Scan for the cell matching the given text and deliver its [X, Y] coordinate at center. 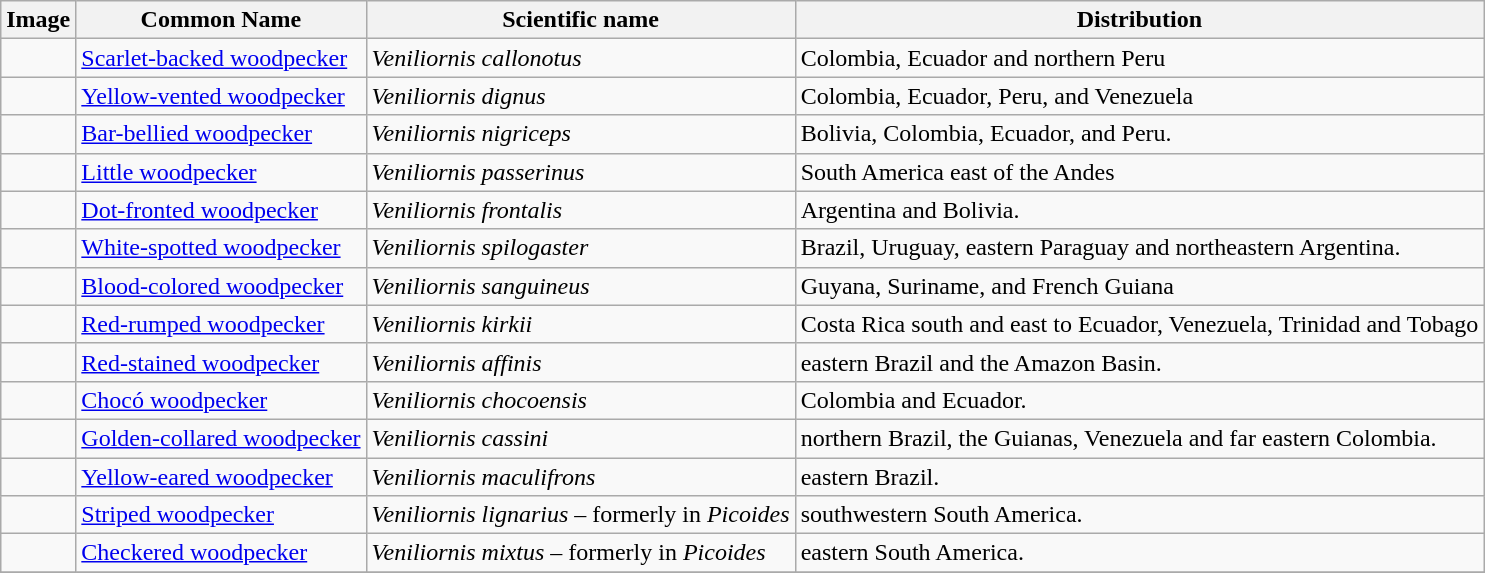
Red-stained woodpecker [221, 362]
Colombia and Ecuador. [1140, 400]
Common Name [221, 20]
eastern South America. [1140, 553]
northern Brazil, the Guianas, Venezuela and far eastern Colombia. [1140, 438]
Colombia, Ecuador, Peru, and Venezuela [1140, 96]
Costa Rica south and east to Ecuador, Venezuela, Trinidad and Tobago [1140, 324]
Dot-fronted woodpecker [221, 210]
Checkered woodpecker [221, 553]
eastern Brazil and the Amazon Basin. [1140, 362]
eastern Brazil. [1140, 477]
Scientific name [580, 20]
Veniliornis mixtus – formerly in Picoides [580, 553]
Veniliornis lignarius – formerly in Picoides [580, 515]
Veniliornis callonotus [580, 58]
Blood-colored woodpecker [221, 286]
Striped woodpecker [221, 515]
Veniliornis dignus [580, 96]
Bar-bellied woodpecker [221, 134]
Veniliornis spilogaster [580, 248]
Yellow-eared woodpecker [221, 477]
South America east of the Andes [1140, 172]
White-spotted woodpecker [221, 248]
Veniliornis cassini [580, 438]
Image [38, 20]
southwestern South America. [1140, 515]
Scarlet-backed woodpecker [221, 58]
Veniliornis passerinus [580, 172]
Veniliornis maculifrons [580, 477]
Brazil, Uruguay, eastern Paraguay and northeastern Argentina. [1140, 248]
Veniliornis sanguineus [580, 286]
Veniliornis chocoensis [580, 400]
Yellow-vented woodpecker [221, 96]
Red-rumped woodpecker [221, 324]
Veniliornis frontalis [580, 210]
Little woodpecker [221, 172]
Argentina and Bolivia. [1140, 210]
Golden-collared woodpecker [221, 438]
Colombia, Ecuador and northern Peru [1140, 58]
Chocó woodpecker [221, 400]
Distribution [1140, 20]
Veniliornis affinis [580, 362]
Guyana, Suriname, and French Guiana [1140, 286]
Veniliornis kirkii [580, 324]
Bolivia, Colombia, Ecuador, and Peru. [1140, 134]
Veniliornis nigriceps [580, 134]
